For the text-containing cell, return its midpoint in (x, y) coordinate format. 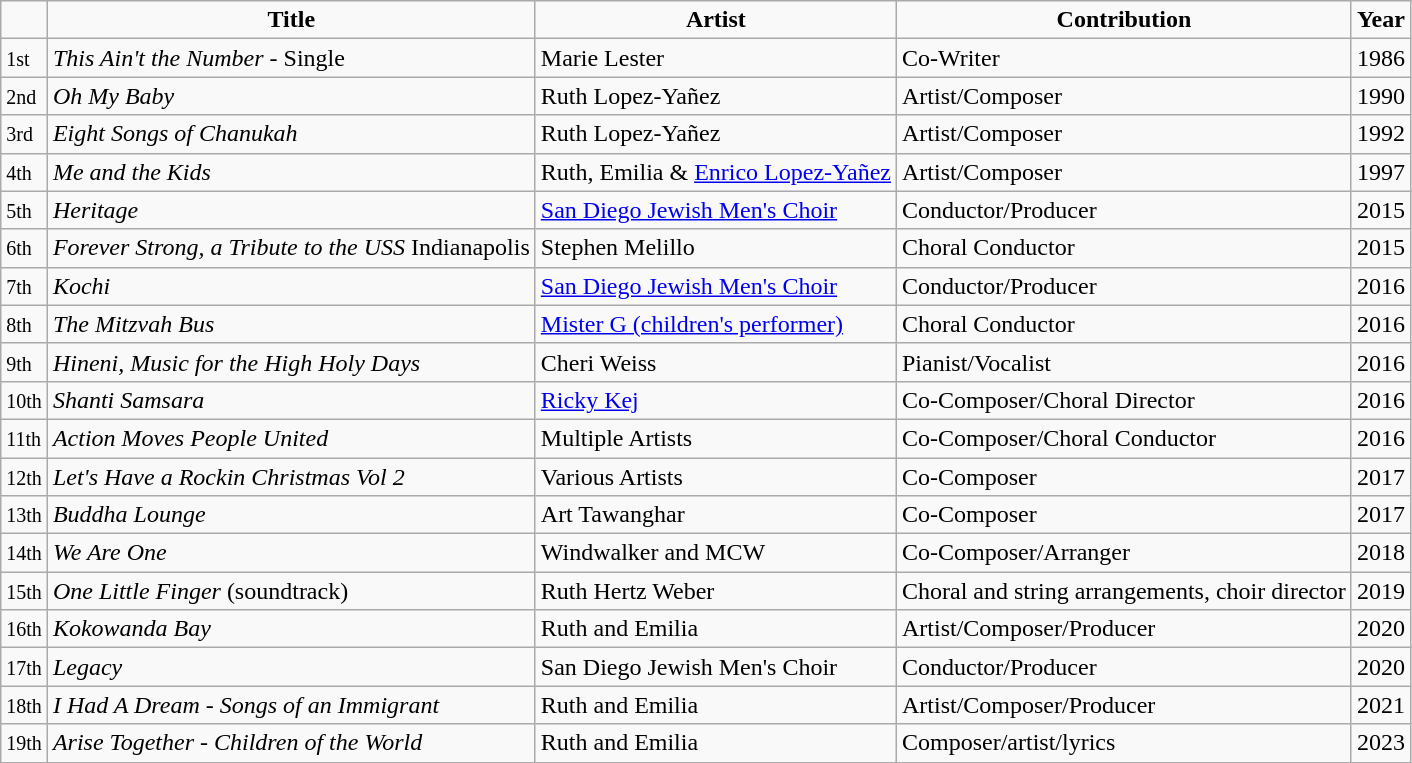
Kokowanda Bay (291, 629)
Heritage (291, 210)
4th (24, 172)
14th (24, 553)
Me and the Kids (291, 172)
Composer/artist/lyrics (1124, 743)
Ricky Kej (716, 400)
Pianist/Vocalist (1124, 362)
Artist (716, 20)
Oh My Baby (291, 96)
2018 (1380, 553)
Let's Have a Rockin Christmas Vol 2 (291, 477)
Cheri Weiss (716, 362)
Kochi (291, 286)
1992 (1380, 134)
7th (24, 286)
10th (24, 400)
Stephen Melillo (716, 248)
6th (24, 248)
2019 (1380, 591)
3rd (24, 134)
1986 (1380, 58)
19th (24, 743)
Co-Composer/Arranger (1124, 553)
Hineni, Music for the High Holy Days (291, 362)
2023 (1380, 743)
Legacy (291, 667)
1990 (1380, 96)
Art Tawanghar (716, 515)
12th (24, 477)
1997 (1380, 172)
16th (24, 629)
11th (24, 438)
Various Artists (716, 477)
Eight Songs of Chanukah (291, 134)
Ruth Hertz Weber (716, 591)
Arise Together - Children of the World (291, 743)
Windwalker and MCW (716, 553)
Buddha Lounge (291, 515)
9th (24, 362)
Title (291, 20)
5th (24, 210)
17th (24, 667)
Contribution (1124, 20)
1st (24, 58)
The Mitzvah Bus (291, 324)
Year (1380, 20)
Shanti Samsara (291, 400)
Multiple Artists (716, 438)
18th (24, 705)
8th (24, 324)
Marie Lester (716, 58)
Action Moves People United (291, 438)
This Ain't the Number - Single (291, 58)
15th (24, 591)
2nd (24, 96)
One Little Finger (soundtrack) (291, 591)
I Had A Dream - Songs of an Immigrant (291, 705)
Co-Composer/Choral Conductor (1124, 438)
13th (24, 515)
Co-Writer (1124, 58)
2021 (1380, 705)
Forever Strong, a Tribute to the USS Indianapolis (291, 248)
Choral and string arrangements, choir director (1124, 591)
We Are One (291, 553)
Mister G (children's performer) (716, 324)
Co-Composer/Choral Director (1124, 400)
Ruth, Emilia & Enrico Lopez-Yañez (716, 172)
